Return (X, Y) of the center of cell containing provided text 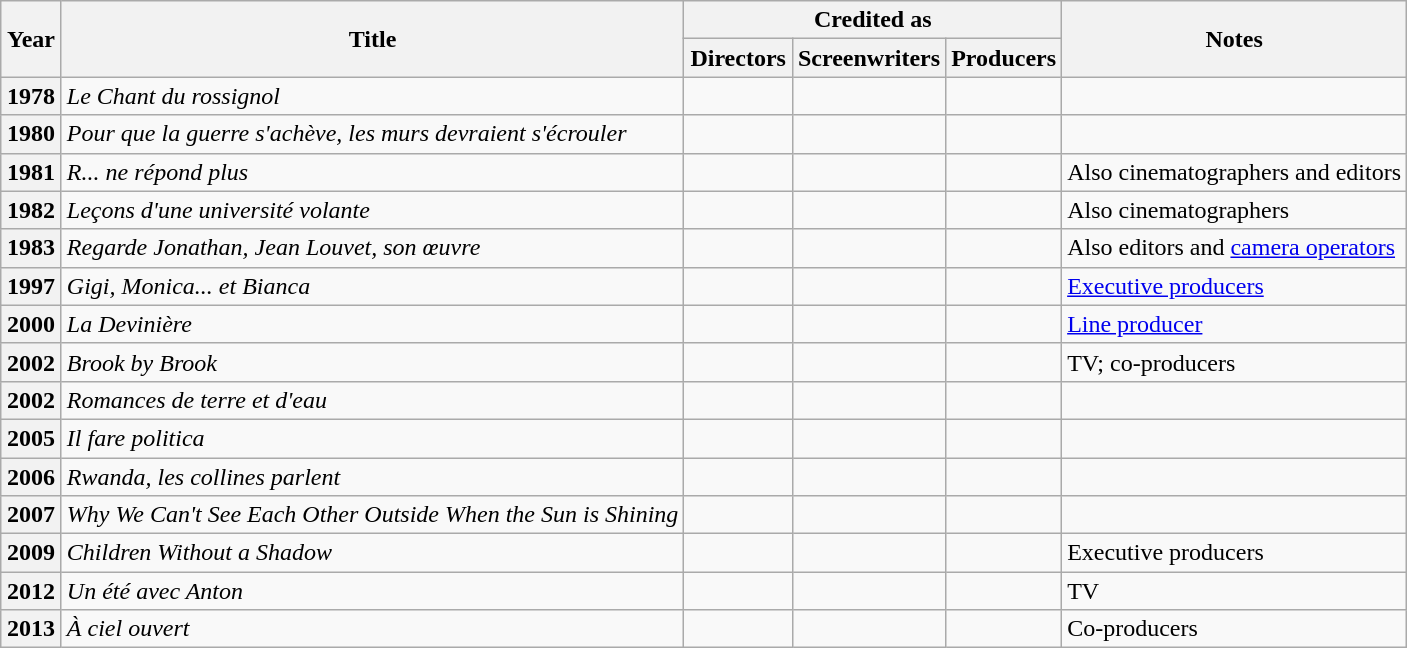
2005 (32, 438)
2012 (32, 591)
Children Without a Shadow (372, 553)
TV (1234, 591)
Rwanda, les collines parlent (372, 477)
Brook by Brook (372, 362)
Producers (1004, 58)
Notes (1234, 39)
Why We Can't See Each Other Outside When the Sun is Shining (372, 515)
1978 (32, 96)
2013 (32, 629)
Un été avec Anton (372, 591)
2007 (32, 515)
Le Chant du rossignol (372, 96)
Also editors and camera operators (1234, 248)
1980 (32, 134)
À ciel ouvert (372, 629)
Also cinematographers and editors (1234, 172)
Regarde Jonathan, Jean Louvet, son œuvre (372, 248)
Pour que la guerre s'achève, les murs devraient s'écrouler (372, 134)
Screenwriters (868, 58)
La Devinière (372, 324)
Also cinematographers (1234, 210)
Credited as (873, 20)
2009 (32, 553)
Gigi, Monica... et Bianca (372, 286)
1981 (32, 172)
Directors (738, 58)
Leçons d'une université volante (372, 210)
Year (32, 39)
2000 (32, 324)
1983 (32, 248)
Line producer (1234, 324)
Title (372, 39)
Il fare politica (372, 438)
Romances de terre et d'eau (372, 400)
1982 (32, 210)
2006 (32, 477)
Co-producers (1234, 629)
1997 (32, 286)
R... ne répond plus (372, 172)
TV; co-producers (1234, 362)
